From the cell containing the given text, extract its center point as (x, y) coordinate. 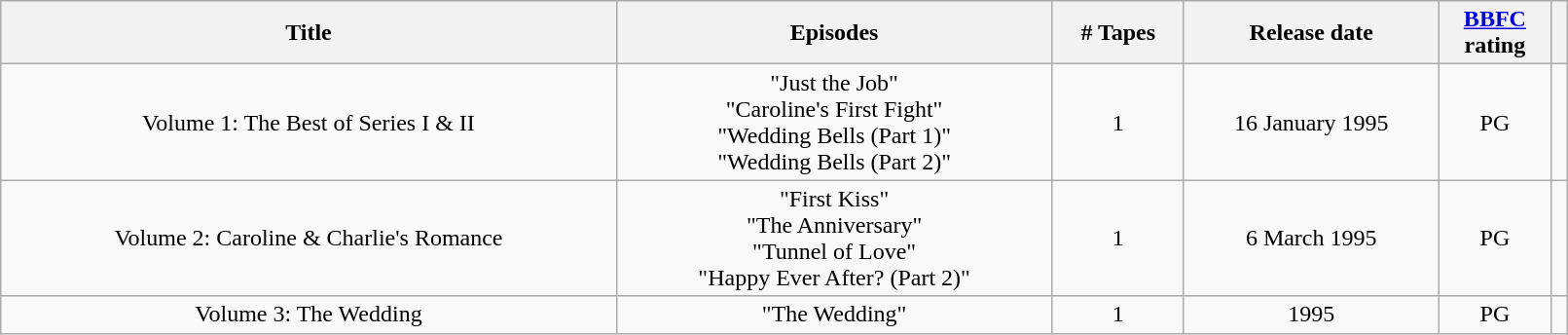
# Tapes (1117, 33)
1995 (1311, 315)
Volume 2: Caroline & Charlie's Romance (309, 238)
BBFCrating (1495, 33)
Release date (1311, 33)
"Just the Job" "Caroline's First Fight" "Wedding Bells (Part 1)" "Wedding Bells (Part 2)" (834, 123)
16 January 1995 (1311, 123)
Volume 1: The Best of Series I & II (309, 123)
"First Kiss" "The Anniversary" "Tunnel of Love" "Happy Ever After? (Part 2)" (834, 238)
"The Wedding" (834, 315)
Volume 3: The Wedding (309, 315)
6 March 1995 (1311, 238)
Title (309, 33)
Episodes (834, 33)
